Locate the cell with the specified text and output its (x, y) center coordinate. 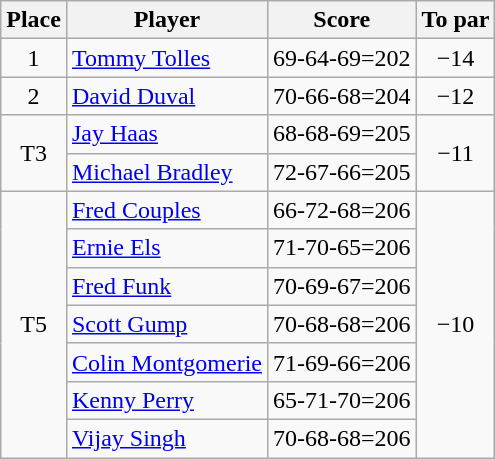
2 (34, 96)
70-69-67=206 (342, 286)
David Duval (166, 96)
Fred Couples (166, 210)
69-64-69=202 (342, 58)
T5 (34, 324)
Fred Funk (166, 286)
Scott Gump (166, 324)
T3 (34, 153)
Score (342, 20)
72-67-66=205 (342, 172)
71-69-66=206 (342, 362)
Michael Bradley (166, 172)
Colin Montgomerie (166, 362)
Kenny Perry (166, 400)
1 (34, 58)
Vijay Singh (166, 438)
−11 (456, 153)
68-68-69=205 (342, 134)
65-71-70=206 (342, 400)
Ernie Els (166, 248)
Jay Haas (166, 134)
To par (456, 20)
Player (166, 20)
−14 (456, 58)
−12 (456, 96)
Tommy Tolles (166, 58)
70-66-68=204 (342, 96)
71-70-65=206 (342, 248)
66-72-68=206 (342, 210)
−10 (456, 324)
Place (34, 20)
